Capture the cell that displays the provided text and extract its [X, Y] central coordinate. 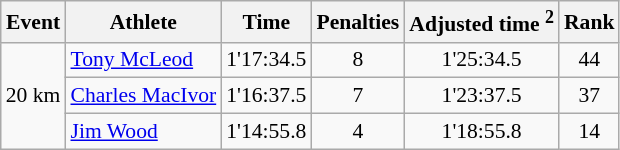
7 [358, 96]
Athlete [143, 22]
14 [590, 132]
20 km [34, 96]
Adjusted time 2 [482, 22]
1'17:34.5 [266, 60]
Charles MacIvor [143, 96]
Jim Wood [143, 132]
1'16:37.5 [266, 96]
37 [590, 96]
1'25:34.5 [482, 60]
44 [590, 60]
8 [358, 60]
Penalties [358, 22]
1'23:37.5 [482, 96]
1'14:55.8 [266, 132]
Event [34, 22]
Time [266, 22]
1'18:55.8 [482, 132]
Tony McLeod [143, 60]
Rank [590, 22]
4 [358, 132]
